Locate the cell with the specified text and output its (x, y) center coordinate. 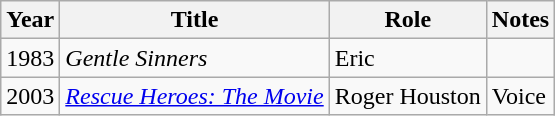
Gentle Sinners (194, 58)
Rescue Heroes: The Movie (194, 96)
Eric (408, 58)
Notes (520, 20)
Title (194, 20)
1983 (30, 58)
Role (408, 20)
Voice (520, 96)
2003 (30, 96)
Year (30, 20)
Roger Houston (408, 96)
